From the cell containing the given text, extract its center point as (X, Y) coordinate. 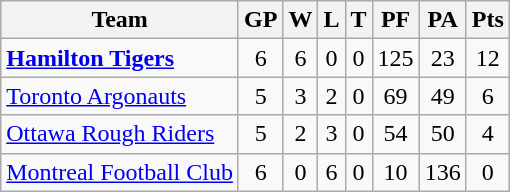
Montreal Football Club (120, 172)
12 (488, 58)
PA (442, 20)
49 (442, 96)
54 (396, 134)
Pts (488, 20)
Team (120, 20)
GP (260, 20)
W (300, 20)
69 (396, 96)
4 (488, 134)
23 (442, 58)
50 (442, 134)
Ottawa Rough Riders (120, 134)
Toronto Argonauts (120, 96)
L (332, 20)
PF (396, 20)
10 (396, 172)
T (358, 20)
Hamilton Tigers (120, 58)
136 (442, 172)
125 (396, 58)
